Locate the cell with the specified text and output its [x, y] center coordinate. 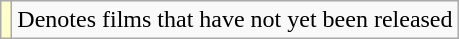
Denotes films that have not yet been released [235, 20]
